For the text-containing cell, return its midpoint in [X, Y] coordinate format. 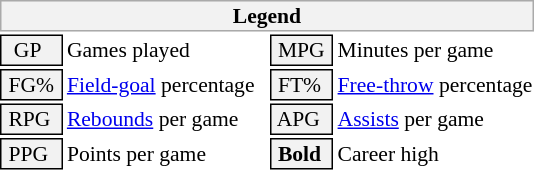
MPG [302, 50]
Legend [267, 16]
Minutes per game [435, 50]
Bold [302, 154]
Rebounds per game [166, 120]
Career high [435, 154]
FT% [302, 85]
FG% [31, 85]
PPG [31, 154]
APG [302, 120]
Assists per game [435, 120]
RPG [31, 120]
Games played [166, 50]
GP [31, 50]
Field-goal percentage [166, 85]
Points per game [166, 154]
Free-throw percentage [435, 85]
